Detect which cell encompasses the target text, then output its (x, y) center coordinate. 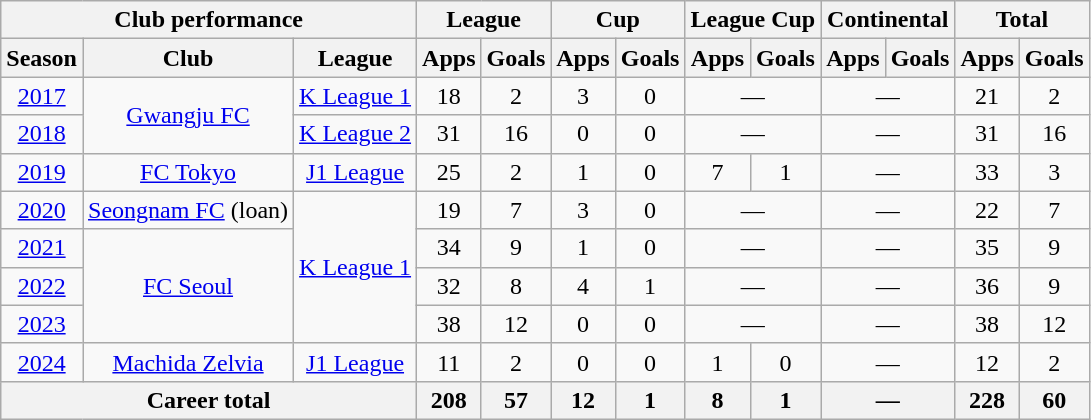
228 (987, 400)
208 (449, 400)
Total (1022, 20)
Club performance (209, 20)
35 (987, 248)
Career total (209, 400)
60 (1054, 400)
Club (188, 58)
21 (987, 96)
2021 (42, 248)
2018 (42, 134)
2024 (42, 362)
Gwangju FC (188, 115)
2023 (42, 324)
19 (449, 210)
2020 (42, 210)
32 (449, 286)
K League 2 (356, 134)
25 (449, 172)
36 (987, 286)
League Cup (753, 20)
2019 (42, 172)
22 (987, 210)
2017 (42, 96)
57 (516, 400)
18 (449, 96)
Seongnam FC (loan) (188, 210)
2022 (42, 286)
Machida Zelvia (188, 362)
Cup (618, 20)
4 (583, 286)
FC Seoul (188, 286)
Season (42, 58)
FC Tokyo (188, 172)
34 (449, 248)
33 (987, 172)
11 (449, 362)
Continental (888, 20)
